From the cell containing the given text, extract its center point as [X, Y] coordinate. 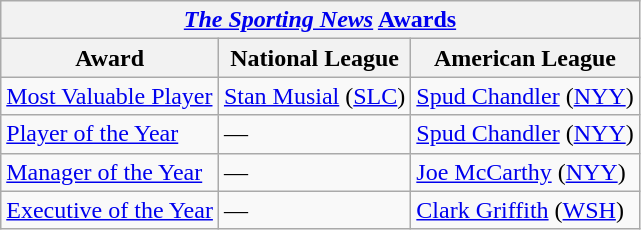
Most Valuable Player [110, 96]
National League [314, 58]
Stan Musial (SLC) [314, 96]
Player of the Year [110, 134]
The Sporting News Awards [320, 20]
American League [525, 58]
Manager of the Year [110, 172]
Clark Griffith (WSH) [525, 210]
Executive of the Year [110, 210]
Award [110, 58]
Joe McCarthy (NYY) [525, 172]
